Determine the (X, Y) coordinate at the center of the cell enclosing the given text.  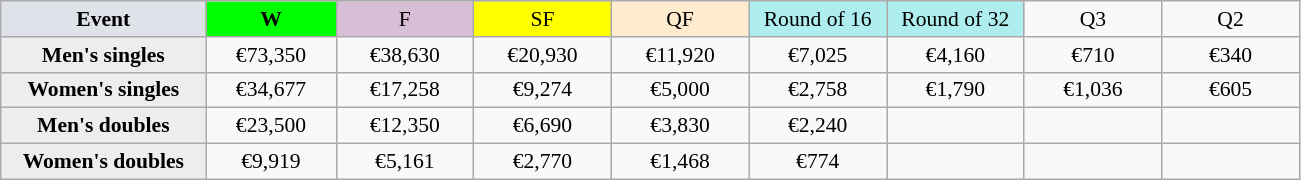
Q3 (1093, 19)
Round of 32 (955, 19)
€1,790 (955, 90)
€9,274 (543, 90)
€605 (1231, 90)
€6,690 (543, 126)
€73,350 (271, 55)
€3,830 (680, 126)
€38,630 (405, 55)
€11,920 (680, 55)
€12,350 (405, 126)
€1,468 (680, 162)
€1,036 (1093, 90)
Men's singles (104, 55)
€17,258 (405, 90)
Women's doubles (104, 162)
€2,758 (818, 90)
Q2 (1231, 19)
€2,770 (543, 162)
€9,919 (271, 162)
€710 (1093, 55)
€34,677 (271, 90)
€7,025 (818, 55)
€20,930 (543, 55)
€5,000 (680, 90)
Round of 16 (818, 19)
SF (543, 19)
€340 (1231, 55)
€23,500 (271, 126)
F (405, 19)
€774 (818, 162)
€4,160 (955, 55)
Event (104, 19)
QF (680, 19)
W (271, 19)
€2,240 (818, 126)
Women's singles (104, 90)
€5,161 (405, 162)
Men's doubles (104, 126)
